Scan for the cell matching the given text and deliver its [x, y] coordinate at center. 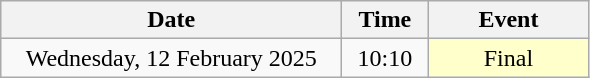
Time [385, 20]
Date [172, 20]
10:10 [385, 58]
Wednesday, 12 February 2025 [172, 58]
Final [508, 58]
Event [508, 20]
